Locate the cell with the specified text and output its (x, y) center coordinate. 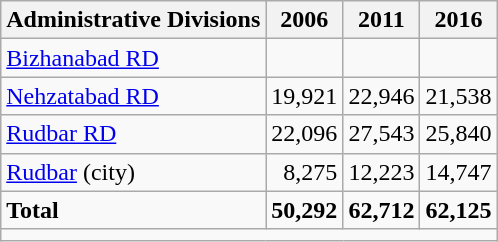
22,096 (304, 134)
14,747 (458, 172)
8,275 (304, 172)
22,946 (382, 96)
25,840 (458, 134)
Rudbar (city) (134, 172)
Total (134, 210)
Rudbar RD (134, 134)
Nehzatabad RD (134, 96)
Bizhanabad RD (134, 58)
19,921 (304, 96)
50,292 (304, 210)
21,538 (458, 96)
27,543 (382, 134)
62,125 (458, 210)
12,223 (382, 172)
2016 (458, 20)
62,712 (382, 210)
2006 (304, 20)
2011 (382, 20)
Administrative Divisions (134, 20)
